From the cell containing the given text, extract its center point as (x, y) coordinate. 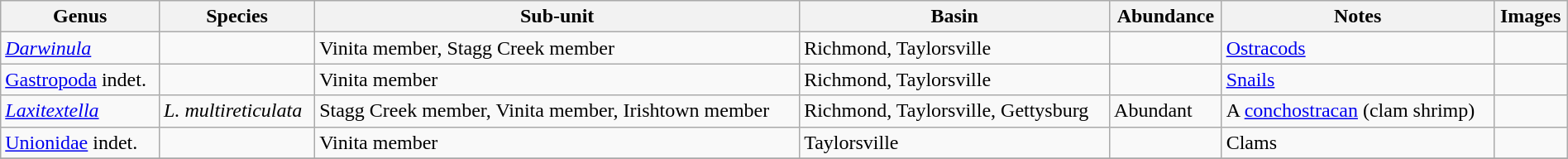
Richmond, Taylorsville, Gettysburg (954, 111)
Darwinula (80, 48)
A conchostracan (clam shrimp) (1358, 111)
Notes (1358, 17)
Snails (1358, 79)
Stagg Creek member, Vinita member, Irishtown member (557, 111)
Gastropoda indet. (80, 79)
Taylorsville (954, 142)
Basin (954, 17)
Vinita member, Stagg Creek member (557, 48)
Abundance (1166, 17)
Images (1530, 17)
L. multireticulata (237, 111)
Laxitextella (80, 111)
Unionidae indet. (80, 142)
Sub-unit (557, 17)
Ostracods (1358, 48)
Genus (80, 17)
Species (237, 17)
Abundant (1166, 111)
Clams (1358, 142)
